Detect which cell encompasses the target text, then output its [X, Y] center coordinate. 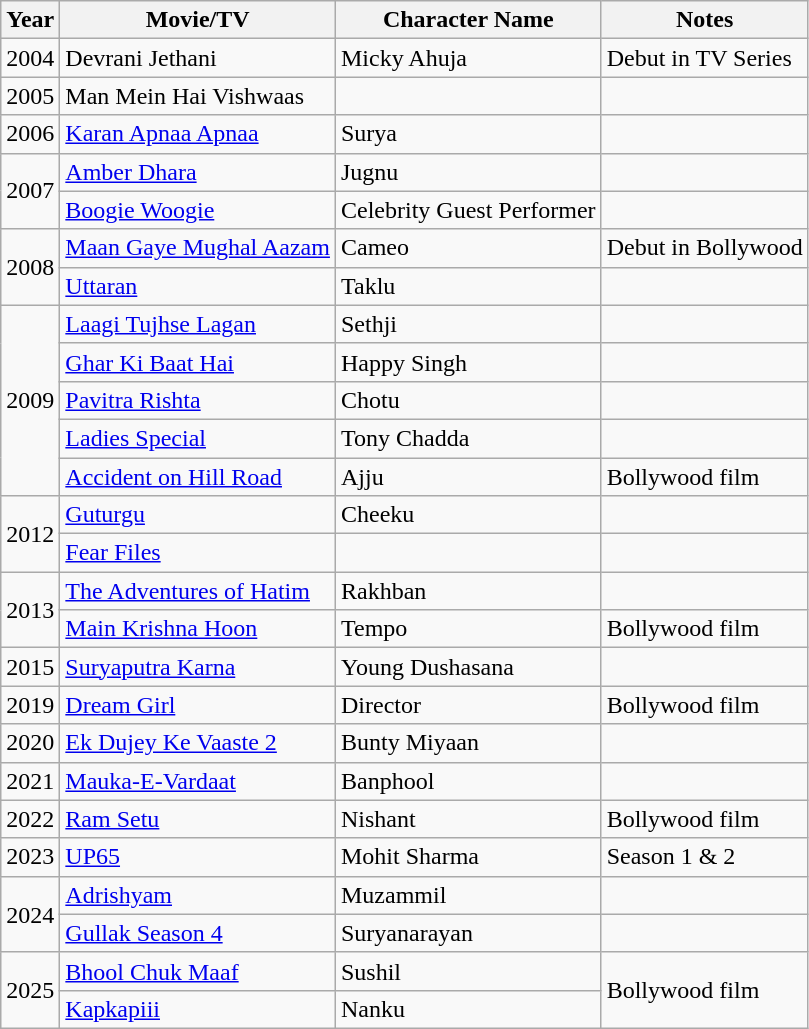
Man Mein Hai Vishwaas [198, 96]
Mohit Sharma [468, 857]
Notes [704, 20]
2007 [30, 191]
Ghar Ki Baat Hai [198, 362]
Character Name [468, 20]
2025 [30, 990]
Devrani Jethani [198, 58]
2020 [30, 743]
Cameo [468, 248]
Rakhban [468, 591]
UP65 [198, 857]
Boogie Woogie [198, 210]
2023 [30, 857]
Muzammil [468, 895]
Surya [468, 134]
Movie/TV [198, 20]
Fear Files [198, 553]
Celebrity Guest Performer [468, 210]
Suryanarayan [468, 933]
Ladies Special [198, 438]
Kapkapiii [198, 1009]
2008 [30, 267]
Micky Ahuja [468, 58]
2013 [30, 610]
Young Dushasana [468, 667]
2021 [30, 781]
Suryaputra Karna [198, 667]
2019 [30, 705]
Dream Girl [198, 705]
Happy Singh [468, 362]
Year [30, 20]
Karan Apnaa Apnaa [198, 134]
Bunty Miyaan [468, 743]
2015 [30, 667]
Ek Dujey Ke Vaaste 2 [198, 743]
2005 [30, 96]
Nanku [468, 1009]
2009 [30, 400]
Sushil [468, 971]
Amber Dhara [198, 172]
Main Krishna Hoon [198, 629]
Maan Gaye Mughal Aazam [198, 248]
Sethji [468, 324]
Bhool Chuk Maaf [198, 971]
Director [468, 705]
2006 [30, 134]
Ajju [468, 477]
Jugnu [468, 172]
Uttaran [198, 286]
Adrishyam [198, 895]
Debut in Bollywood [704, 248]
The Adventures of Hatim [198, 591]
Chotu [468, 400]
Cheeku [468, 515]
Season 1 & 2 [704, 857]
Ram Setu [198, 819]
Debut in TV Series [704, 58]
2024 [30, 914]
2012 [30, 534]
Nishant [468, 819]
Gullak Season 4 [198, 933]
Mauka-E-Vardaat [198, 781]
Tony Chadda [468, 438]
Taklu [468, 286]
Laagi Tujhse Lagan [198, 324]
Pavitra Rishta [198, 400]
Guturgu [198, 515]
Tempo [468, 629]
2022 [30, 819]
Accident on Hill Road [198, 477]
2004 [30, 58]
Banphool [468, 781]
